Extract the (x, y) coordinate from the center of the cell holding the provided text.  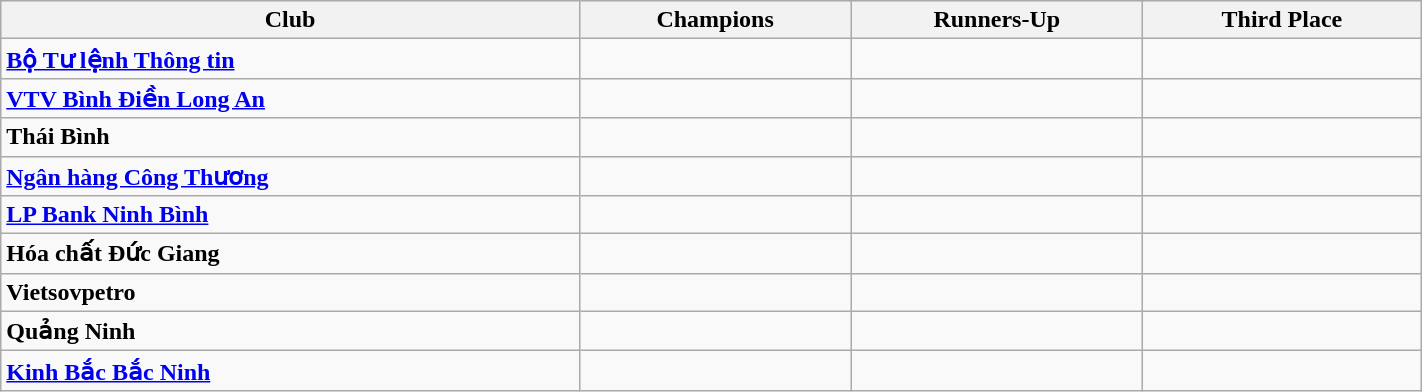
Thái Bình (290, 137)
Bộ Tư lệnh Thông tin (290, 59)
Third Place (1282, 20)
Ngân hàng Công Thương (290, 176)
VTV Bình Điền Long An (290, 98)
Runners-Up (996, 20)
Hóa chất Đức Giang (290, 254)
Kinh Bắc Bắc Ninh (290, 371)
LP Bank Ninh Bình (290, 215)
Champions (715, 20)
Club (290, 20)
Vietsovpetro (290, 292)
Quảng Ninh (290, 331)
